Search for the cell housing the specified text and yield its [X, Y] center coordinate. 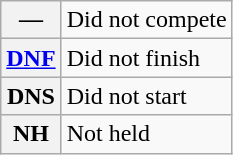
Not held [146, 134]
— [31, 20]
Did not compete [146, 20]
DNF [31, 58]
DNS [31, 96]
Did not finish [146, 58]
Did not start [146, 96]
NH [31, 134]
